Pinpoint the cell where the given text exists, returning its (x, y) midpoint coordinate. 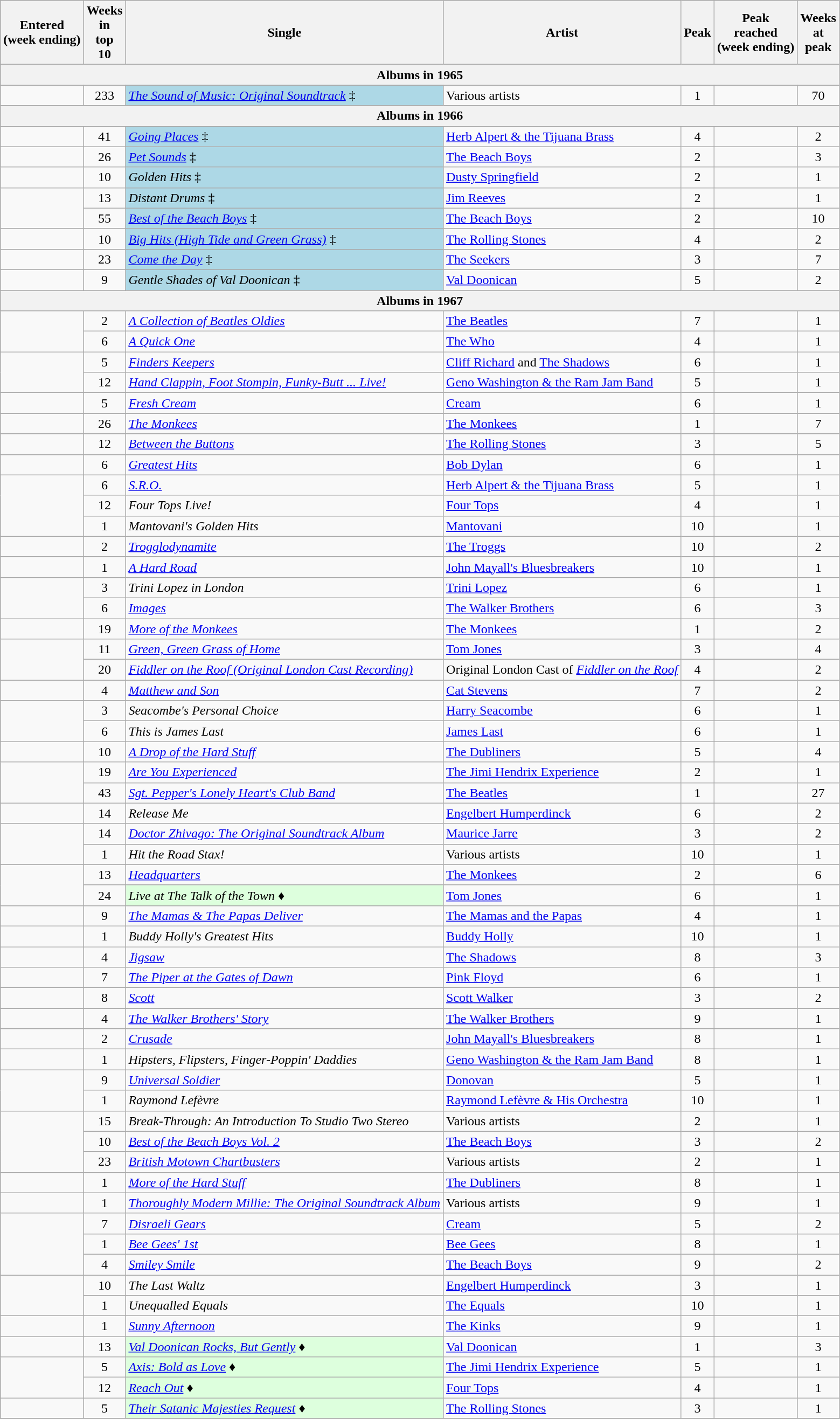
Break-Through: An Introduction To Studio Two Stereo (284, 1121)
Disraeli Gears (284, 1223)
Golden Hits ‡ (284, 177)
Best of the Beach Boys Vol. 2 (284, 1141)
The Kinks (563, 1326)
Bee Gees (563, 1244)
24 (105, 895)
43 (105, 793)
A Hard Road (284, 567)
Best of the Beach Boys ‡ (284, 218)
Peak (698, 32)
The Last Waltz (284, 1285)
A Drop of the Hard Stuff (284, 752)
Raymond Lefèvre (284, 1100)
Between the Buttons (284, 444)
British Motown Chartbusters (284, 1162)
Val Doonican Rocks, But Gently ♦ (284, 1347)
Sunny Afternoon (284, 1326)
Trini Lopez in London (284, 587)
233 (105, 95)
Thoroughly Modern Millie: The Original Soundtrack Album (284, 1203)
Pink Floyd (563, 978)
Their Satanic Majesties Request ♦ (284, 1408)
Axis: Bold as Love ♦ (284, 1367)
Unequalled Equals (284, 1306)
Bee Gees' 1st (284, 1244)
Gentle Shades of Val Doonican ‡ (284, 280)
Hipsters, Flipsters, Finger-Poppin' Daddies (284, 1060)
Jigsaw (284, 957)
11 (105, 649)
Going Places ‡ (284, 136)
Pet Sounds ‡ (284, 157)
Greatest Hits (284, 465)
Hit the Road Stax! (284, 854)
The Seekers (563, 259)
Matthew and Son (284, 690)
Cat Stevens (563, 690)
41 (105, 136)
The Piper at the Gates of Dawn (284, 978)
Hand Clappin, Foot Stompin, Funky-Butt ... Live! (284, 383)
More of the Monkees (284, 629)
Fiddler on the Roof (Original London Cast Recording) (284, 670)
Buddy Holly's Greatest Hits (284, 936)
A Collection of Beatles Oldies (284, 321)
Seacombe's Personal Choice (284, 711)
Crusade (284, 1039)
Release Me (284, 813)
Finders Keepers (284, 362)
The Walker Brothers' Story (284, 1019)
Original London Cast of Fiddler on the Roof (563, 670)
Reach Out ♦ (284, 1388)
Sgt. Pepper's Lonely Heart's Club Band (284, 793)
Mantovani (563, 526)
Scott Walker (563, 998)
James Last (563, 731)
Distant Drums ‡ (284, 198)
Weeksintop10 (105, 32)
A Quick One (284, 342)
Trogglodynamite (284, 546)
The Sound of Music: Original Soundtrack ‡ (284, 95)
Raymond Lefèvre & His Orchestra (563, 1100)
Bob Dylan (563, 465)
Dusty Springfield (563, 177)
Single (284, 32)
Doctor Zhivago: The Original Soundtrack Album (284, 834)
Headquarters (284, 875)
Maurice Jarre (563, 834)
Big Hits (High Tide and Green Grass) ‡ (284, 239)
Universal Soldier (284, 1080)
70 (818, 95)
Jim Reeves (563, 198)
Albums in 1967 (420, 300)
Albums in 1966 (420, 116)
The Mamas and the Papas (563, 916)
This is James Last (284, 731)
Entered (week ending) (42, 32)
27 (818, 793)
The Mamas & The Papas Deliver (284, 916)
15 (105, 1121)
The Troggs (563, 546)
55 (105, 218)
The Who (563, 342)
Live at The Talk of the Town ♦ (284, 895)
Four Tops Live! (284, 506)
Albums in 1965 (420, 75)
Scott (284, 998)
Images (284, 608)
Green, Green Grass of Home (284, 649)
Trini Lopez (563, 587)
Fresh Cream (284, 403)
Peakreached (week ending) (755, 32)
20 (105, 670)
Cliff Richard and The Shadows (563, 362)
Buddy Holly (563, 936)
Smiley Smile (284, 1264)
More of the Hard Stuff (284, 1182)
Mantovani's Golden Hits (284, 526)
The Shadows (563, 957)
Donovan (563, 1080)
Artist (563, 32)
S.R.O. (284, 485)
Harry Seacombe (563, 711)
Are You Experienced (284, 772)
The Equals (563, 1306)
Come the Day ‡ (284, 259)
Weeksatpeak (818, 32)
